Pinpoint the cell where the given text exists, returning its [X, Y] midpoint coordinate. 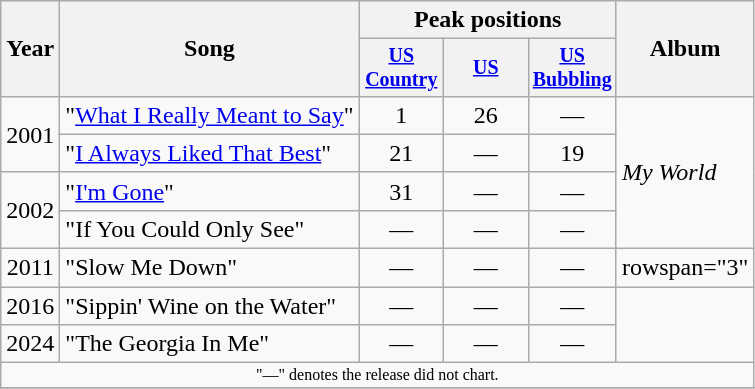
31 [401, 191]
2011 [30, 268]
Peak positions [488, 20]
2001 [30, 134]
2016 [30, 306]
"Slow Me Down" [210, 268]
1 [401, 115]
US Country [401, 68]
19 [572, 153]
"The Georgia In Me" [210, 344]
Album [685, 49]
US Bubbling [572, 68]
"I'm Gone" [210, 191]
Song [210, 49]
"—" denotes the release did not chart. [378, 375]
Year [30, 49]
My World [685, 172]
"I Always Liked That Best" [210, 153]
"Sippin' Wine on the Water" [210, 306]
2024 [30, 344]
2002 [30, 210]
"If You Could Only See" [210, 229]
21 [401, 153]
rowspan="3" [685, 268]
US [486, 68]
26 [486, 115]
"What I Really Meant to Say" [210, 115]
